For the text-containing cell, return its midpoint in (x, y) coordinate format. 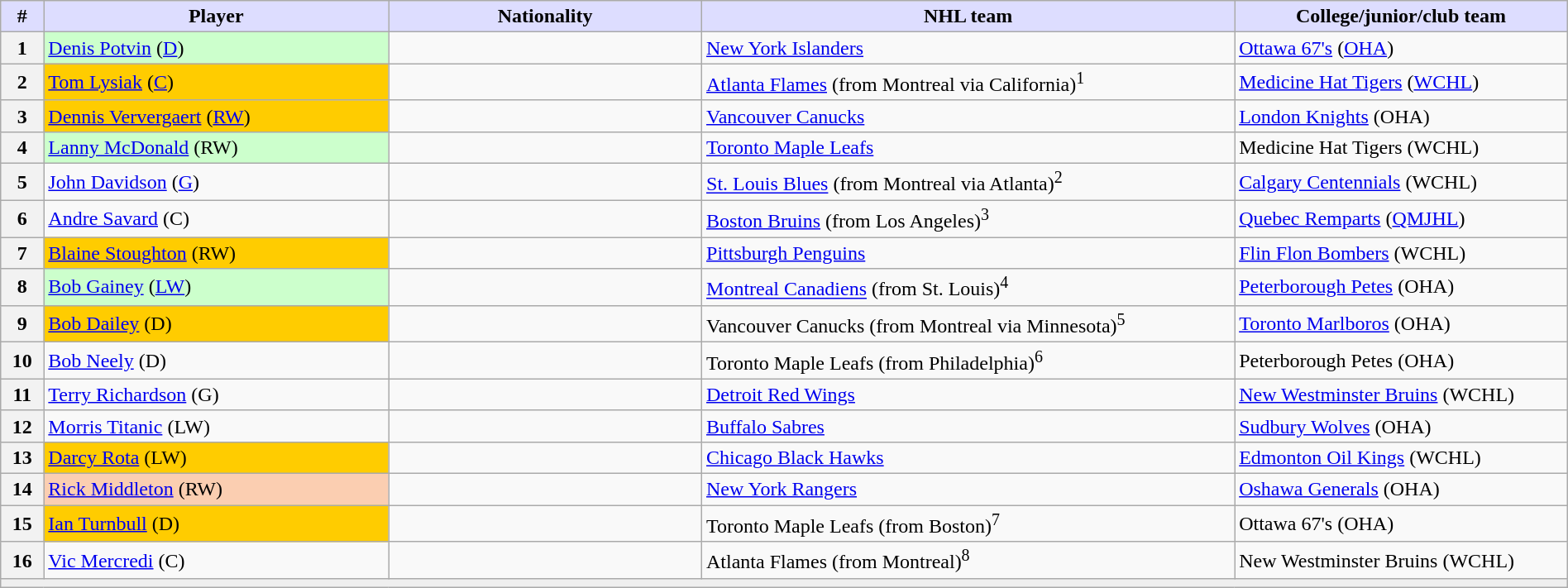
Toronto Maple Leafs (968, 147)
Toronto Marlboros (OHA) (1401, 324)
15 (22, 524)
Toronto Maple Leafs (from Philadelphia)6 (968, 361)
New York Rangers (968, 490)
1 (22, 48)
2 (22, 83)
Chicago Black Hawks (968, 458)
9 (22, 324)
Blaine Stoughton (RW) (217, 253)
Pittsburgh Penguins (968, 253)
11 (22, 394)
12 (22, 426)
# (22, 17)
Morris Titanic (LW) (217, 426)
16 (22, 561)
Quebec Remparts (QMJHL) (1401, 218)
Andre Savard (C) (217, 218)
7 (22, 253)
4 (22, 147)
Player (217, 17)
Toronto Maple Leafs (from Boston)7 (968, 524)
Ian Turnbull (D) (217, 524)
3 (22, 116)
Tom Lysiak (C) (217, 83)
Bob Gainey (LW) (217, 288)
New York Islanders (968, 48)
Calgary Centennials (WCHL) (1401, 182)
Terry Richardson (G) (217, 394)
John Davidson (G) (217, 182)
Flin Flon Bombers (WCHL) (1401, 253)
8 (22, 288)
Montreal Canadiens (from St. Louis)4 (968, 288)
13 (22, 458)
Darcy Rota (LW) (217, 458)
Boston Bruins (from Los Angeles)3 (968, 218)
5 (22, 182)
Lanny McDonald (RW) (217, 147)
Dennis Ververgaert (RW) (217, 116)
14 (22, 490)
Bob Neely (D) (217, 361)
10 (22, 361)
Edmonton Oil Kings (WCHL) (1401, 458)
Vancouver Canucks (968, 116)
Vancouver Canucks (from Montreal via Minnesota)5 (968, 324)
Detroit Red Wings (968, 394)
Denis Potvin (D) (217, 48)
6 (22, 218)
Bob Dailey (D) (217, 324)
St. Louis Blues (from Montreal via Atlanta)2 (968, 182)
Nationality (546, 17)
London Knights (OHA) (1401, 116)
Rick Middleton (RW) (217, 490)
Sudbury Wolves (OHA) (1401, 426)
NHL team (968, 17)
College/junior/club team (1401, 17)
Buffalo Sabres (968, 426)
Vic Mercredi (C) (217, 561)
Oshawa Generals (OHA) (1401, 490)
Atlanta Flames (from Montreal via California)1 (968, 83)
Atlanta Flames (from Montreal)8 (968, 561)
